Output the [X, Y] coordinate of the center of the cell containing the given text.  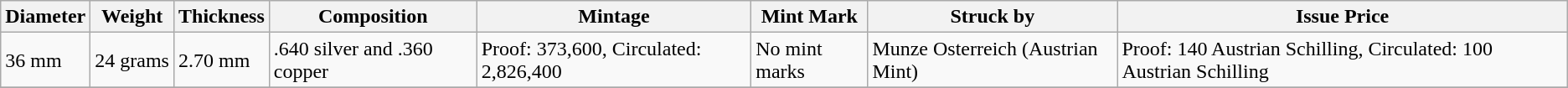
Composition [373, 17]
Diameter [45, 17]
.640 silver and .360 copper [373, 60]
36 mm [45, 60]
2.70 mm [221, 60]
Issue Price [1342, 17]
No mint marks [809, 60]
24 grams [132, 60]
Thickness [221, 17]
Weight [132, 17]
Mintage [614, 17]
Mint Mark [809, 17]
Struck by [993, 17]
Proof: 373,600, Circulated: 2,826,400 [614, 60]
Proof: 140 Austrian Schilling, Circulated: 100 Austrian Schilling [1342, 60]
Munze Osterreich (Austrian Mint) [993, 60]
